Output the (x, y) coordinate of the center of the cell containing the given text.  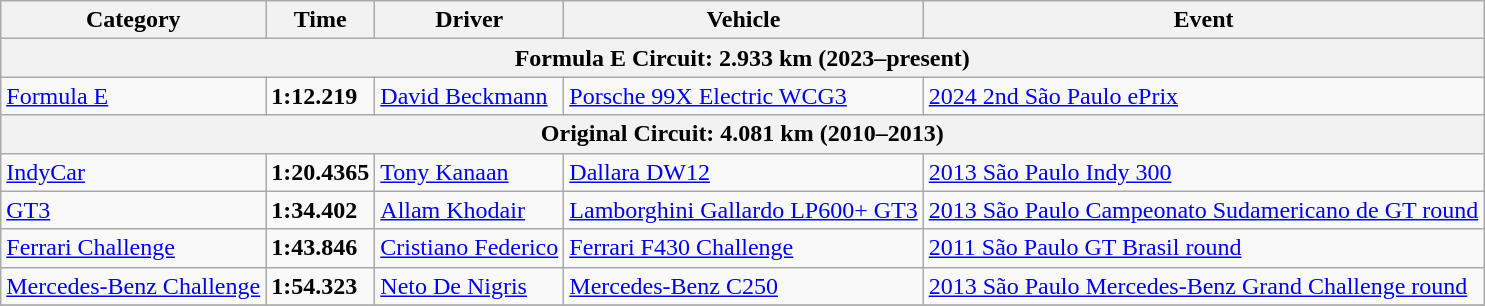
2011 São Paulo GT Brasil round (1204, 248)
2013 São Paulo Indy 300 (1204, 172)
Time (320, 20)
Porsche 99X Electric WCG3 (744, 96)
Vehicle (744, 20)
David Beckmann (470, 96)
2013 São Paulo Campeonato Sudamericano de GT round (1204, 210)
Formula E Circuit: 2.933 km (2023–present) (742, 58)
Ferrari Challenge (134, 248)
IndyCar (134, 172)
Dallara DW12 (744, 172)
1:34.402 (320, 210)
Neto De Nigris (470, 286)
Category (134, 20)
Lamborghini Gallardo LP600+ GT3 (744, 210)
1:12.219 (320, 96)
Original Circuit: 4.081 km (2010–2013) (742, 134)
1:20.4365 (320, 172)
1:43.846 (320, 248)
GT3 (134, 210)
Allam Khodair (470, 210)
Event (1204, 20)
Ferrari F430 Challenge (744, 248)
Mercedes-Benz C250 (744, 286)
2024 2nd São Paulo ePrix (1204, 96)
Formula E (134, 96)
Tony Kanaan (470, 172)
2013 São Paulo Mercedes-Benz Grand Challenge round (1204, 286)
Driver (470, 20)
Mercedes-Benz Challenge (134, 286)
1:54.323 (320, 286)
Cristiano Federico (470, 248)
